Provide the (x, y) coordinate of the cell's center where the given text is located.  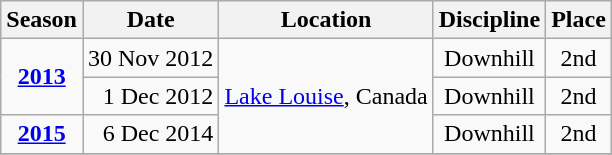
Discipline (489, 20)
Location (326, 20)
30 Nov 2012 (150, 58)
2015 (42, 134)
1 Dec 2012 (150, 96)
2013 (42, 77)
6 Dec 2014 (150, 134)
Date (150, 20)
Lake Louise, Canada (326, 96)
Place (579, 20)
Season (42, 20)
